Capture the cell that displays the provided text and extract its [x, y] central coordinate. 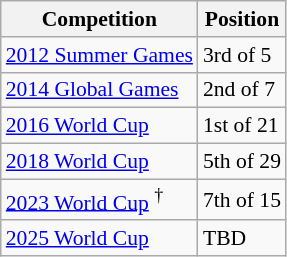
3rd of 5 [242, 55]
2025 World Cup [100, 239]
Position [242, 19]
1st of 21 [242, 126]
7th of 15 [242, 200]
5th of 29 [242, 162]
TBD [242, 239]
2014 Global Games [100, 90]
2023 World Cup † [100, 200]
2nd of 7 [242, 90]
2012 Summer Games [100, 55]
2016 World Cup [100, 126]
Competition [100, 19]
2018 World Cup [100, 162]
